Determine the (X, Y) coordinate at the center of the cell enclosing the given text.  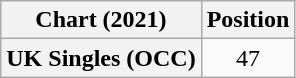
Chart (2021) (101, 20)
47 (248, 58)
Position (248, 20)
UK Singles (OCC) (101, 58)
